Return (x, y) of the center of cell containing provided text 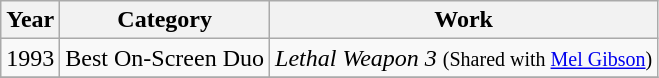
Year (30, 20)
Best On-Screen Duo (165, 58)
1993 (30, 58)
Category (165, 20)
Work (464, 20)
Lethal Weapon 3 (Shared with Mel Gibson) (464, 58)
